Locate the cell with the specified text and output its [X, Y] center coordinate. 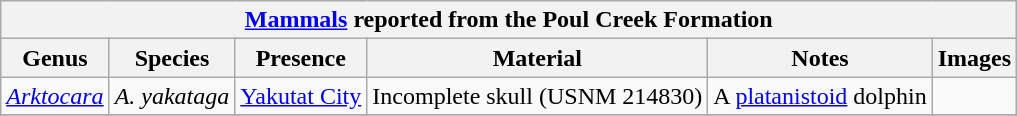
Notes [820, 58]
Arktocara [55, 96]
Mammals reported from the Poul Creek Formation [509, 20]
Genus [55, 58]
Yakutat City [301, 96]
A platanistoid dolphin [820, 96]
Presence [301, 58]
Material [538, 58]
Images [974, 58]
Species [172, 58]
A. yakataga [172, 96]
Incomplete skull (USNM 214830) [538, 96]
